From the cell containing the given text, extract its center point as (X, Y) coordinate. 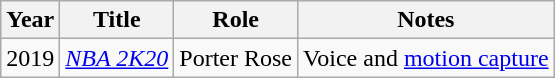
2019 (30, 58)
NBA 2K20 (117, 58)
Voice and motion capture (426, 58)
Title (117, 20)
Porter Rose (236, 58)
Notes (426, 20)
Year (30, 20)
Role (236, 20)
